Pinpoint the cell where the given text exists, returning its [X, Y] midpoint coordinate. 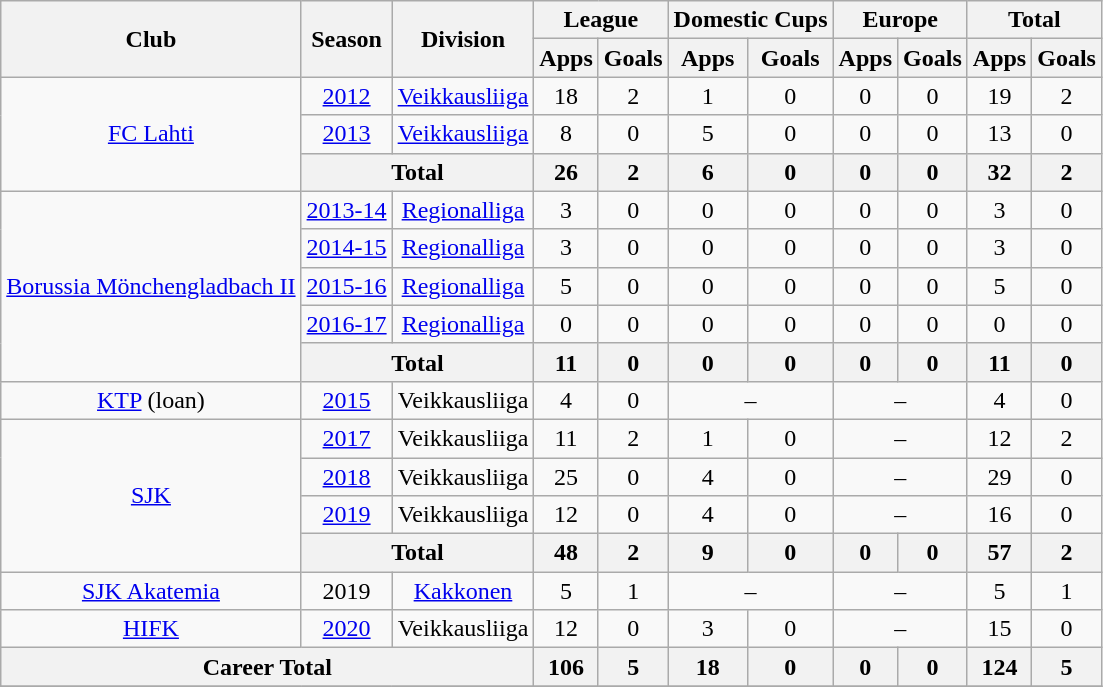
2014-15 [346, 248]
29 [999, 477]
2020 [346, 629]
Domestic Cups [750, 20]
FC Lahti [151, 134]
2018 [346, 477]
SJK [151, 495]
2015 [346, 400]
2017 [346, 438]
9 [708, 553]
Kakkonen [463, 591]
League [601, 20]
2015-16 [346, 286]
2013 [346, 134]
32 [999, 172]
Club [151, 39]
Season [346, 39]
106 [566, 667]
HIFK [151, 629]
8 [566, 134]
124 [999, 667]
25 [566, 477]
Division [463, 39]
Borussia Mönchengladbach II [151, 286]
2013-14 [346, 210]
16 [999, 515]
Europe [900, 20]
KTP (loan) [151, 400]
48 [566, 553]
13 [999, 134]
2012 [346, 96]
2016-17 [346, 324]
26 [566, 172]
15 [999, 629]
6 [708, 172]
19 [999, 96]
57 [999, 553]
Career Total [268, 667]
SJK Akatemia [151, 591]
